Search for the cell housing the specified text and yield its [x, y] center coordinate. 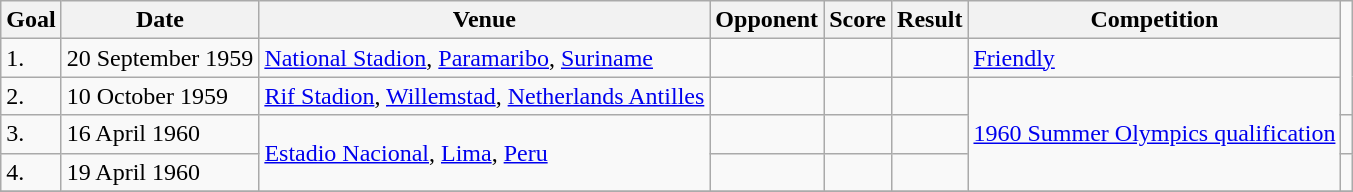
19 April 1960 [160, 172]
Goal [31, 20]
Friendly [1154, 58]
Opponent [767, 20]
Date [160, 20]
Venue [484, 20]
Estadio Nacional, Lima, Peru [484, 153]
National Stadion, Paramaribo, Suriname [484, 58]
16 April 1960 [160, 134]
4. [31, 172]
Score [858, 20]
Result [930, 20]
10 October 1959 [160, 96]
1960 Summer Olympics qualification [1154, 134]
3. [31, 134]
Competition [1154, 20]
Rif Stadion, Willemstad, Netherlands Antilles [484, 96]
1. [31, 58]
2. [31, 96]
20 September 1959 [160, 58]
